Search for the cell housing the specified text and yield its (x, y) center coordinate. 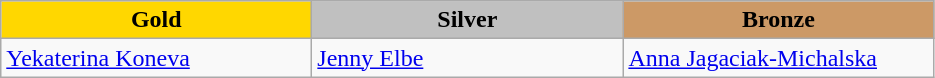
Anna Jagaciak-Michalska (778, 58)
Bronze (778, 20)
Jenny Elbe (468, 58)
Silver (468, 20)
Yekaterina Koneva (156, 58)
Gold (156, 20)
